Return [X, Y] of the center of cell containing provided text 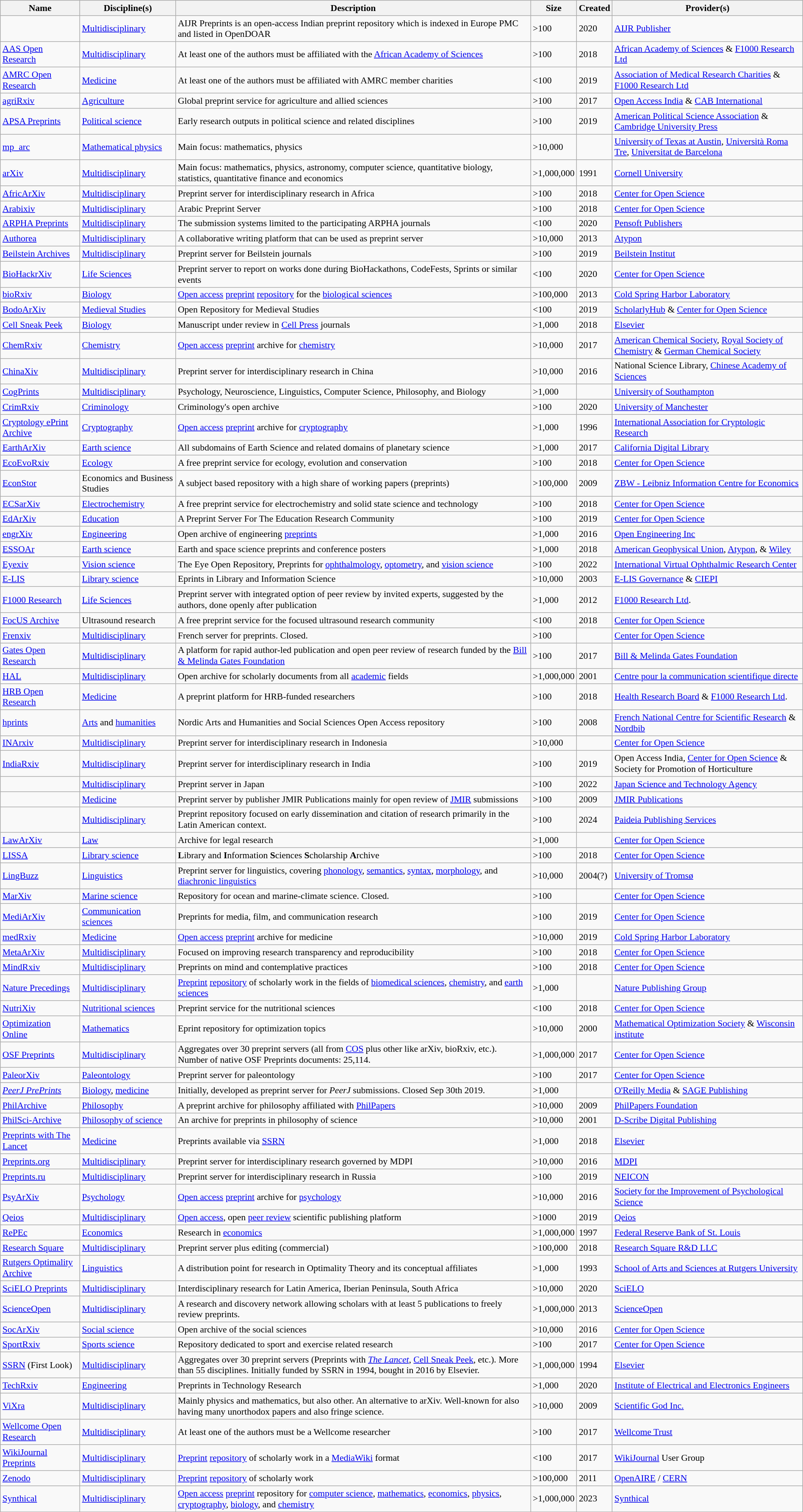
2008 [595, 722]
Open access preprint archive for psychology [353, 1197]
EarthArXiv [40, 448]
Arabixiv [40, 209]
Preprint server by publisher JMIR Publications mainly for open review of JMIR submissions [353, 799]
Library and Information Sciences Scholarship Archive [353, 855]
Eprints in Library and Information Science [353, 579]
Nordic Arts and Humanities and Social Sciences Open Access repository [353, 722]
French National Centre for Scientific Research & Nordbib [707, 722]
SciELO Preprints [40, 1289]
Preprint server for interdisciplinary research in Africa [353, 193]
ESSOAr [40, 549]
mp_arc [40, 147]
Cell Sneak Peek [40, 325]
2011 [595, 1479]
Nature Publishing Group [707, 988]
F1000 Research Ltd. [707, 600]
WikiJournal User Group [707, 1458]
Sports science [128, 1345]
AIJR Publisher [707, 29]
Focused on improving research transparency and reproducibility [353, 952]
Optimization Online [40, 1029]
Agriculture [128, 101]
Global preprint service for agriculture and allied sciences [353, 101]
ChemRxiv [40, 346]
Preprints available via SSRN [353, 1141]
At least one of the authors must be affiliated with AMRC member charities [353, 80]
Open access preprint repository for computer science, mathematics, economics, physics, cryptography, biology, and chemistry [353, 1499]
CrimRxiv [40, 407]
E-LIS [40, 579]
Arts and humanities [128, 722]
Social science [128, 1330]
2000 [595, 1029]
International Virtual Ophthalmic Research Center [707, 564]
Communication sciences [128, 917]
HRB Open Research [40, 697]
bioRxiv [40, 295]
Cryptology ePrint Archive [40, 428]
LingBuzz [40, 876]
PhilPapers Foundation [707, 1106]
NEICON [707, 1177]
LawArXiv [40, 840]
SocArXiv [40, 1330]
agriRxiv [40, 101]
Political science [128, 121]
Wellcome Trust [707, 1432]
PhilSci-Archive [40, 1120]
School of Arts and Sciences at Rutgers University [707, 1268]
BodoArXiv [40, 310]
Cornell University [707, 173]
Japan Science and Technology Agency [707, 784]
BioHackrXiv [40, 274]
Beilstein Institut [707, 254]
hprints [40, 722]
ViXra [40, 1406]
arXiv [40, 173]
African Academy of Sciences & F1000 Research Ltd [707, 54]
MediArXiv [40, 917]
Preprint repository of scholarly work in the fields of biomedical sciences, chemistry, and earth sciences [353, 988]
Arabic Preprint Server [353, 209]
OpenAIRE / CERN [707, 1479]
A research and discovery network allowing scholars with at least 5 publications to freely review preprints. [353, 1309]
Criminology [128, 407]
A free preprint service for electrochemistry and solid state science and technology [353, 504]
Frenxiv [40, 636]
ARPHA Preprints [40, 224]
Nature Precedings [40, 988]
Cryptography [128, 428]
SportRxiv [40, 1345]
Size [554, 8]
Philosophy [128, 1106]
EcoEvoRxiv [40, 463]
A preprint platform for HRB-funded researchers [353, 697]
Vision science [128, 564]
Early research outputs in political science and related disciplines [353, 121]
Preprint server for interdisciplinary research in India [353, 764]
1993 [595, 1268]
Mathematics [128, 1029]
Mathematical physics [128, 147]
Marine science [128, 896]
Pensoft Publishers [707, 224]
Preprint server for linguistics, covering phonology, semantics, syntax, morphology, and diachronic linguistics [353, 876]
Preprint server with integrated option of peer review by invited experts, suggested by the authors, done openly after publication [353, 600]
ScholarlyHub & Center for Open Science [707, 310]
Mathematical Optimization Society & Wisconsin institute [707, 1029]
Paideia Publishing Services [707, 820]
Ecology [128, 463]
Zenodo [40, 1479]
Open Engineering Inc [707, 534]
2023 [595, 1499]
Open archive of engineering preprints [353, 534]
ECSarXiv [40, 504]
Eprint repository for optimization topics [353, 1029]
RePEc [40, 1233]
Research Square R&D LLC [707, 1248]
1997 [595, 1233]
Biology, medicine [128, 1090]
Economics [128, 1233]
AfricArXiv [40, 193]
MetaArXiv [40, 952]
Preprint server plus editing (commercial) [353, 1248]
Medieval Studies [128, 310]
Research in economics [353, 1233]
Institute of Electrical and Electronics Engineers [707, 1386]
OSF Preprints [40, 1054]
Preprint server for Beilstein journals [353, 254]
A platform for rapid author-led publication and open peer review of research funded by the Bill & Melinda Gates Foundation [353, 655]
Open Access India, Center for Open Science & Society for Promotion of Horticulture [707, 764]
American Geophysical Union, Atypon, & Wiley [707, 549]
Open Access India & CAB International [707, 101]
Federal Reserve Bank of St. Louis [707, 1233]
At least one of the authors must be a Wellcome researcher [353, 1432]
Open access preprint repository for the biological sciences [353, 295]
Law [128, 840]
Chemistry [128, 346]
Electrochemistry [128, 504]
Atypon [707, 239]
Preprint server for interdisciplinary research in Russia [353, 1177]
University of Manchester [707, 407]
Open Repository for Medieval Studies [353, 310]
Discipline(s) [128, 8]
A free preprint service for the focused ultrasound research community [353, 620]
Rutgers Optimality Archive [40, 1268]
Preprint server to report on works done during BioHackathons, CodeFests, Sprints or similar events [353, 274]
Paleontology [128, 1075]
Preprint server for interdisciplinary research in Indonesia [353, 743]
An archive for preprints in philosophy of science [353, 1120]
2012 [595, 600]
International Association for Cryptologic Research [707, 428]
Repository for ocean and marine-climate science. Closed. [353, 896]
ZBW - Leibniz Information Centre for Economics [707, 484]
Preprint server in Japan [353, 784]
Main focus: mathematics, physics, astronomy, computer science, quantitative biology, statistics, quantitative finance and economics [353, 173]
Aggregates over 30 preprint servers (all from COS plus other like arXiv, bioRxiv, etc.). Number of native OSF Preprints documents: 25,114. [353, 1054]
The submission systems limited to the participating ARPHA journals [353, 224]
Scientific God Inc. [707, 1406]
Ultrasound research [128, 620]
Preprints on mind and contemplative practices [353, 967]
PsyArXiv [40, 1197]
F1000 Research [40, 600]
University of Texas at Austin, Università Roma Tre, Universitat de Barcelona [707, 147]
ChinaXiv [40, 371]
Psychology [128, 1197]
EdArXiv [40, 519]
Beilstein Archives [40, 254]
FocUS Archive [40, 620]
Health Research Board & F1000 Research Ltd. [707, 697]
2003 [595, 579]
2024 [595, 820]
D-Scribe Digital Publishing [707, 1120]
JMIR Publications [707, 799]
Bill & Melinda Gates Foundation [707, 655]
Description [353, 8]
National Science Library, Chinese Academy of Sciences [707, 371]
Preprint service for the nutritional sciences [353, 1009]
Preprints for media, film, and communication research [353, 917]
1994 [595, 1365]
French server for preprints. Closed. [353, 636]
California Digital Library [707, 448]
Open access preprint archive for medicine [353, 937]
Open access, open peer review scientific publishing platform [353, 1218]
Initially, developed as preprint server for PeerJ submissions. Closed Sep 30th 2019. [353, 1090]
PhilArchive [40, 1106]
All subdomains of Earth Science and related domains of planetary science [353, 448]
Wellcome Open Research [40, 1432]
Preprint repository focused on early dissemination and citation of research primarily in the Latin American context. [353, 820]
Preprints.org [40, 1161]
Created [595, 8]
Manuscript under review in Cell Press journals [353, 325]
MindRxiv [40, 967]
Research Square [40, 1248]
The Eye Open Repository, Preprints for ophthalmology, optometry, and vision science [353, 564]
Archive for legal research [353, 840]
2004(?) [595, 876]
Open access preprint archive for cryptography [353, 428]
Main focus: mathematics, physics [353, 147]
Economics and Business Studies [128, 484]
LISSA [40, 855]
A preprint archive for philosophy affiliated with PhilPapers [353, 1106]
engrXiv [40, 534]
medRxiv [40, 937]
1996 [595, 428]
Eyexiv [40, 564]
Association of Medical Research Charities & F1000 Research Ltd [707, 80]
Gates Open Research [40, 655]
PeerJ PrePrints [40, 1090]
Interdisciplinary research for Latin America, Iberian Peninsula, South Africa [353, 1289]
SSRN (First Look) [40, 1365]
A distribution point for research in Optimality Theory and its conceptual affiliates [353, 1268]
A Preprint Server For The Education Research Community [353, 519]
AMRC Open Research [40, 80]
AIJR Preprints is an open-access Indian preprint repository which is indexed in Europe PMC and listed in OpenDOAR [353, 29]
A collaborative writing platform that can be used as preprint server [353, 239]
At least one of the authors must be affiliated with the African Academy of Sciences [353, 54]
Nutritional sciences [128, 1009]
Preprint repository of scholarly work in a MediaWiki format [353, 1458]
Preprints in Technology Research [353, 1386]
University of Tromsø [707, 876]
E-LIS Governance & CIEPI [707, 579]
NutriXiv [40, 1009]
American Chemical Society, Royal Society of Chemistry & German Chemical Society [707, 346]
PaleorXiv [40, 1075]
Provider(s) [707, 8]
Preprints.ru [40, 1177]
Philosophy of science [128, 1120]
Mainly physics and mathematics, but also other. An alternative to arXiv. Well-known for also having many unorthodox papers and also fringe science. [353, 1406]
IndiaRxiv [40, 764]
Authorea [40, 239]
Earth and space science preprints and conference posters [353, 549]
1991 [595, 173]
Preprint server for interdisciplinary research governed by MDPI [353, 1161]
Name [40, 8]
TechRxiv [40, 1386]
MarXiv [40, 896]
AAS Open Research [40, 54]
Preprints with The Lancet [40, 1141]
A free preprint service for ecology, evolution and conservation [353, 463]
CogPrints [40, 392]
APSA Preprints [40, 121]
Repository dedicated to sport and exercise related research [353, 1345]
Preprint server for paleontology [353, 1075]
A subject based repository with a high share of working papers (preprints) [353, 484]
INArxiv [40, 743]
>1000 [554, 1218]
EconStor [40, 484]
SciELO [707, 1289]
WikiJournal Preprints [40, 1458]
Psychology, Neuroscience, Linguistics, Computer Science, Philosophy, and Biology [353, 392]
Education [128, 519]
University of Southampton [707, 392]
Preprint repository of scholarly work [353, 1479]
HAL [40, 677]
Criminology's open archive [353, 407]
MDPI [707, 1161]
American Political Science Association & Cambridge University Press [707, 121]
Preprint server for interdisciplinary research in China [353, 371]
Open archive of the social sciences [353, 1330]
O'Reilly Media & SAGE Publishing [707, 1090]
Centre pour la communication scientifique directe [707, 677]
Open access preprint archive for chemistry [353, 346]
Society for the Improvement of Psychological Science [707, 1197]
Open archive for scholarly documents from all academic fields [353, 677]
